Capture the cell that displays the provided text and extract its (x, y) central coordinate. 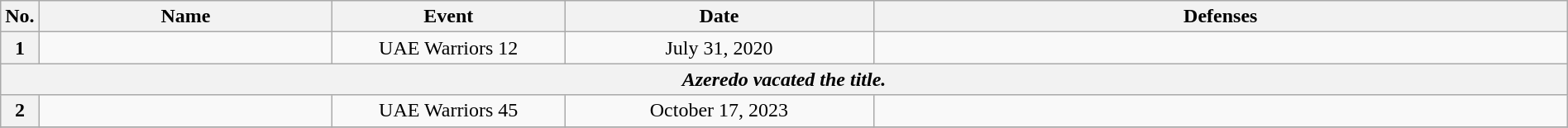
Name (185, 17)
Event (448, 17)
July 31, 2020 (719, 48)
Azeredo vacated the title. (784, 79)
October 17, 2023 (719, 111)
Date (719, 17)
UAE Warriors 45 (448, 111)
Defenses (1221, 17)
UAE Warriors 12 (448, 48)
1 (20, 48)
No. (20, 17)
2 (20, 111)
